Detect which cell encompasses the target text, then output its (x, y) center coordinate. 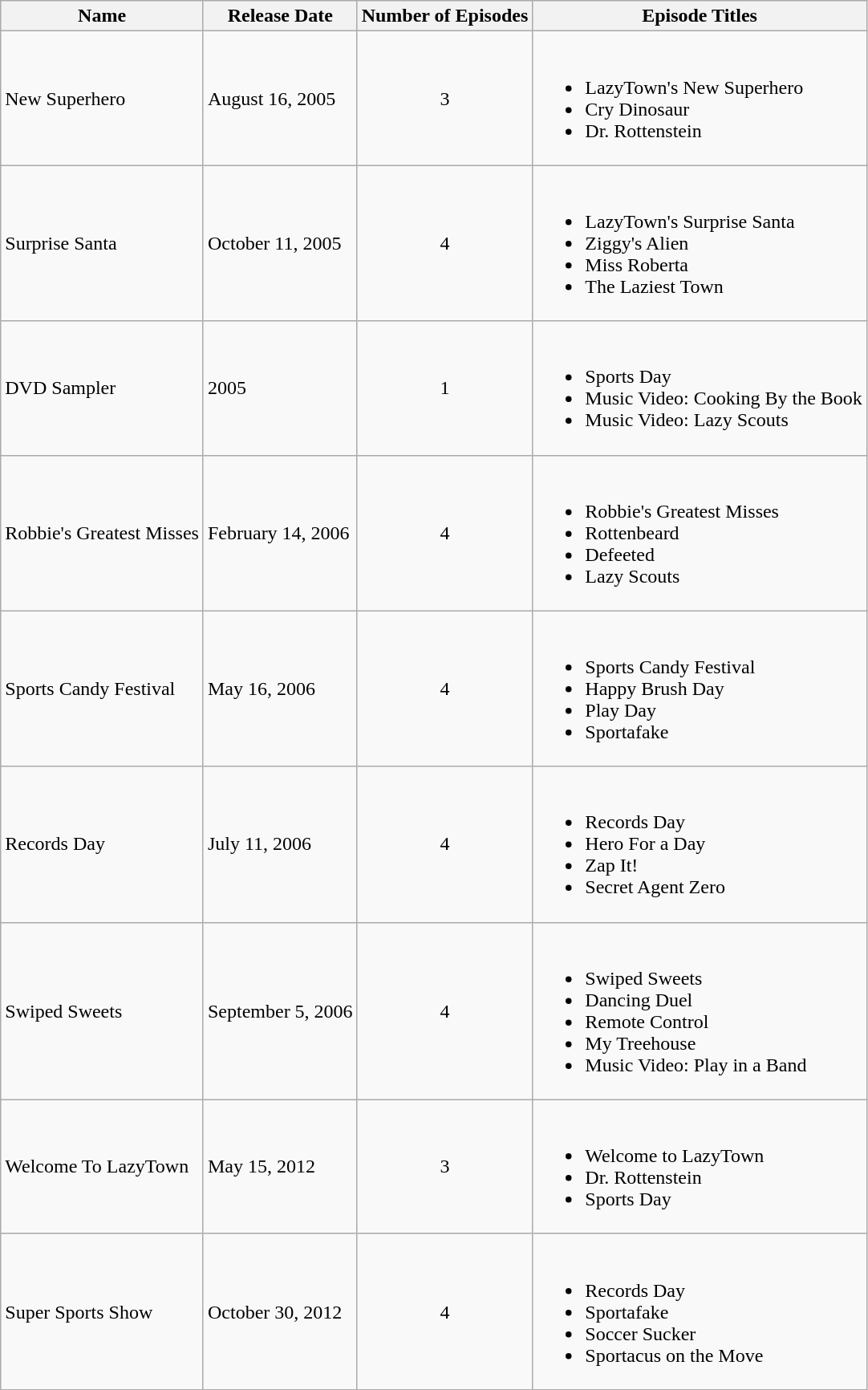
Super Sports Show (103, 1311)
Records DaySportafakeSoccer SuckerSportacus on the Move (700, 1311)
Robbie's Greatest MissesRottenbeardDefeetedLazy Scouts (700, 533)
Records Day (103, 844)
Number of Episodes (444, 16)
July 11, 2006 (280, 844)
2005 (280, 388)
August 16, 2005 (280, 98)
Surprise Santa (103, 243)
New Superhero (103, 98)
Robbie's Greatest Misses (103, 533)
Records DayHero For a DayZap It!Secret Agent Zero (700, 844)
1 (444, 388)
Sports Candy FestivalHappy Brush DayPlay DaySportafake (700, 689)
Release Date (280, 16)
LazyTown's Surprise SantaZiggy's AlienMiss RobertaThe Laziest Town (700, 243)
February 14, 2006 (280, 533)
Welcome to LazyTownDr. RottensteinSports Day (700, 1167)
Name (103, 16)
September 5, 2006 (280, 1011)
May 15, 2012 (280, 1167)
October 11, 2005 (280, 243)
October 30, 2012 (280, 1311)
DVD Sampler (103, 388)
Sports DayMusic Video: Cooking By the BookMusic Video: Lazy Scouts (700, 388)
Swiped Sweets (103, 1011)
LazyTown's New SuperheroCry DinosaurDr. Rottenstein (700, 98)
Episode Titles (700, 16)
May 16, 2006 (280, 689)
Welcome To LazyTown (103, 1167)
Sports Candy Festival (103, 689)
Swiped SweetsDancing DuelRemote ControlMy TreehouseMusic Video: Play in a Band (700, 1011)
